Search for the cell housing the specified text and yield its (X, Y) center coordinate. 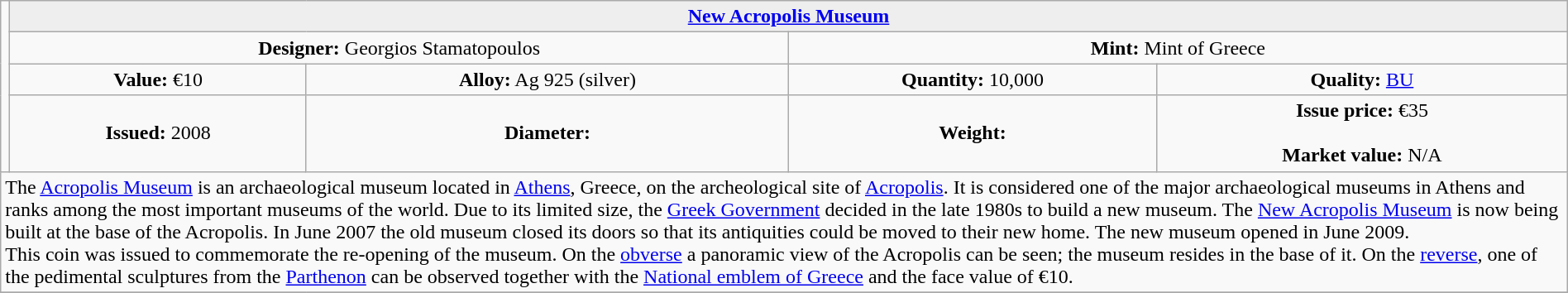
Quality: BU (1363, 79)
Mint: Mint of Greece (1178, 48)
Weight: (973, 133)
Quantity: 10,000 (973, 79)
Issued: 2008 (159, 133)
Designer: Georgios Stamatopoulos (399, 48)
Diameter: (547, 133)
Issue price: €35Market value: N/A (1363, 133)
Alloy: Ag 925 (silver) (547, 79)
New Acropolis Museum (789, 17)
Value: €10 (159, 79)
